Locate the cell with the specified text and output its (x, y) center coordinate. 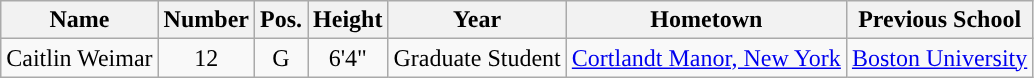
Hometown (706, 20)
G (280, 58)
Boston University (939, 58)
Graduate Student (477, 58)
Cortlandt Manor, New York (706, 58)
Previous School (939, 20)
Pos. (280, 20)
Year (477, 20)
12 (206, 58)
Caitlin Weimar (80, 58)
Height (348, 20)
Number (206, 20)
6'4" (348, 58)
Name (80, 20)
